Return the (x, y) coordinate for the center point of the cell that contains the specified text.  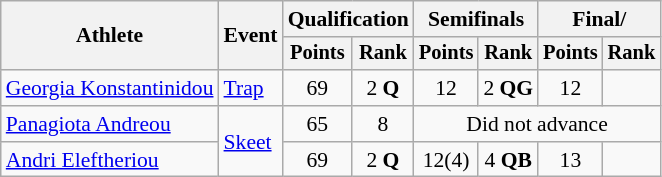
65 (318, 124)
Trap (251, 88)
Final/ (599, 19)
Did not advance (537, 124)
8 (383, 124)
2 Q (383, 88)
69 (318, 88)
Athlete (110, 36)
2 QG (508, 88)
Qualification (348, 19)
Semifinals (476, 19)
Panagiota Andreou (110, 124)
Skeet (251, 142)
Event (251, 36)
Georgia Konstantinidou (110, 88)
